Identify which cell holds the provided text, then report its (X, Y) central coordinate. 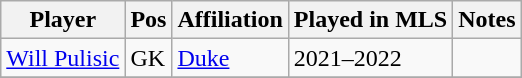
Pos (148, 20)
GK (148, 58)
Duke (230, 58)
Will Pulisic (63, 58)
Player (63, 20)
Notes (487, 20)
Played in MLS (370, 20)
2021–2022 (370, 58)
Affiliation (230, 20)
